Search for the cell housing the specified text and yield its (X, Y) center coordinate. 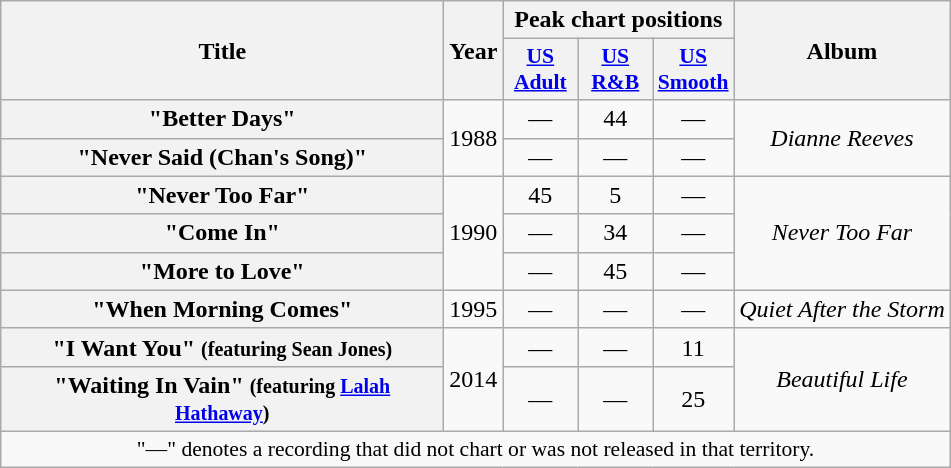
Title (222, 50)
1990 (474, 233)
"I Want You" (featuring Sean Jones) (222, 347)
"—" denotes a recording that did not chart or was not released in that territory. (476, 449)
25 (694, 398)
Album (842, 50)
Never Too Far (842, 233)
44 (616, 119)
11 (694, 347)
Year (474, 50)
"When Morning Comes" (222, 309)
Peak chart positions (618, 20)
5 (616, 195)
34 (616, 233)
US R&B (616, 70)
"Never Said (Chan's Song)" (222, 157)
US Smooth (694, 70)
Beautiful Life (842, 380)
1995 (474, 309)
"Come In" (222, 233)
Quiet After the Storm (842, 309)
"Never Too Far" (222, 195)
"Waiting In Vain" (featuring Lalah Hathaway) (222, 398)
2014 (474, 380)
1988 (474, 138)
"More to Love" (222, 271)
Dianne Reeves (842, 138)
US Adult (540, 70)
"Better Days" (222, 119)
